Detect which cell encompasses the target text, then output its [x, y] center coordinate. 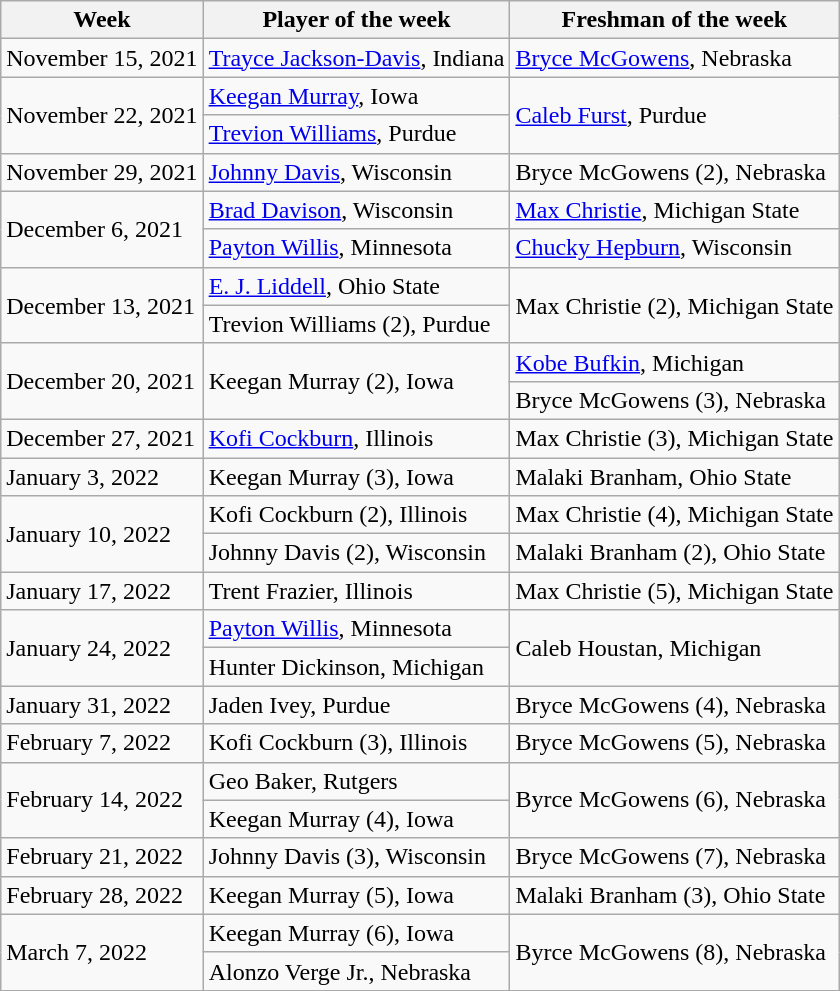
Keegan Murray (2), Iowa [356, 381]
Keegan Murray (3), Iowa [356, 477]
Bryce McGowens, Nebraska [674, 58]
December 6, 2021 [102, 229]
December 13, 2021 [102, 305]
January 3, 2022 [102, 477]
Caleb Furst, Purdue [674, 115]
Kobe Bufkin, Michigan [674, 362]
January 31, 2022 [102, 705]
Byrce McGowens (6), Nebraska [674, 800]
January 17, 2022 [102, 591]
Keegan Murray (6), Iowa [356, 933]
Bryce McGowens (4), Nebraska [674, 705]
Johnny Davis (3), Wisconsin [356, 857]
Johnny Davis, Wisconsin [356, 172]
November 22, 2021 [102, 115]
Week [102, 20]
Byrce McGowens (8), Nebraska [674, 952]
Trent Frazier, Illinois [356, 591]
Max Christie, Michigan State [674, 210]
Trayce Jackson-Davis, Indiana [356, 58]
Malaki Branham (3), Ohio State [674, 895]
Max Christie (3), Michigan State [674, 438]
December 20, 2021 [102, 381]
Malaki Branham, Ohio State [674, 477]
Bryce McGowens (5), Nebraska [674, 743]
Keegan Murray (4), Iowa [356, 819]
Max Christie (4), Michigan State [674, 515]
January 24, 2022 [102, 648]
Kofi Cockburn, Illinois [356, 438]
Trevion Williams (2), Purdue [356, 324]
November 15, 2021 [102, 58]
Max Christie (5), Michigan State [674, 591]
Brad Davison, Wisconsin [356, 210]
Jaden Ivey, Purdue [356, 705]
Player of the week [356, 20]
Malaki Branham (2), Ohio State [674, 553]
February 14, 2022 [102, 800]
Trevion Williams, Purdue [356, 134]
Kofi Cockburn (2), Illinois [356, 515]
Bryce McGowens (3), Nebraska [674, 400]
Geo Baker, Rutgers [356, 781]
Bryce McGowens (2), Nebraska [674, 172]
Bryce McGowens (7), Nebraska [674, 857]
Johnny Davis (2), Wisconsin [356, 553]
Hunter Dickinson, Michigan [356, 667]
Chucky Hepburn, Wisconsin [674, 248]
February 28, 2022 [102, 895]
E. J. Liddell, Ohio State [356, 286]
Kofi Cockburn (3), Illinois [356, 743]
February 7, 2022 [102, 743]
Alonzo Verge Jr., Nebraska [356, 971]
Keegan Murray, Iowa [356, 96]
January 10, 2022 [102, 534]
Caleb Houstan, Michigan [674, 648]
February 21, 2022 [102, 857]
December 27, 2021 [102, 438]
Freshman of the week [674, 20]
March 7, 2022 [102, 952]
Keegan Murray (5), Iowa [356, 895]
November 29, 2021 [102, 172]
Max Christie (2), Michigan State [674, 305]
